Determine the (x, y) coordinate at the center of the cell enclosing the given text.  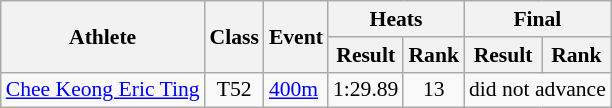
13 (434, 90)
1:29.89 (366, 90)
Event (296, 36)
T52 (234, 90)
Heats (396, 19)
Class (234, 36)
Final (538, 19)
Athlete (103, 36)
did not advance (538, 90)
Chee Keong Eric Ting (103, 90)
400m (296, 90)
